Detect which cell encompasses the target text, then output its [x, y] center coordinate. 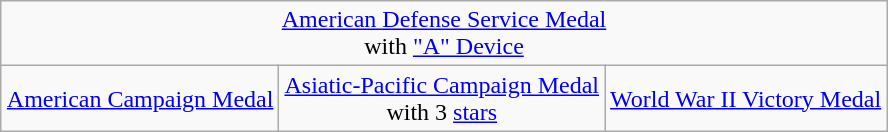
American Campaign Medal [140, 98]
World War II Victory Medal [746, 98]
American Defense Service Medalwith "A" Device [444, 34]
Asiatic-Pacific Campaign Medalwith 3 stars [442, 98]
